Capture the cell that displays the provided text and extract its (X, Y) central coordinate. 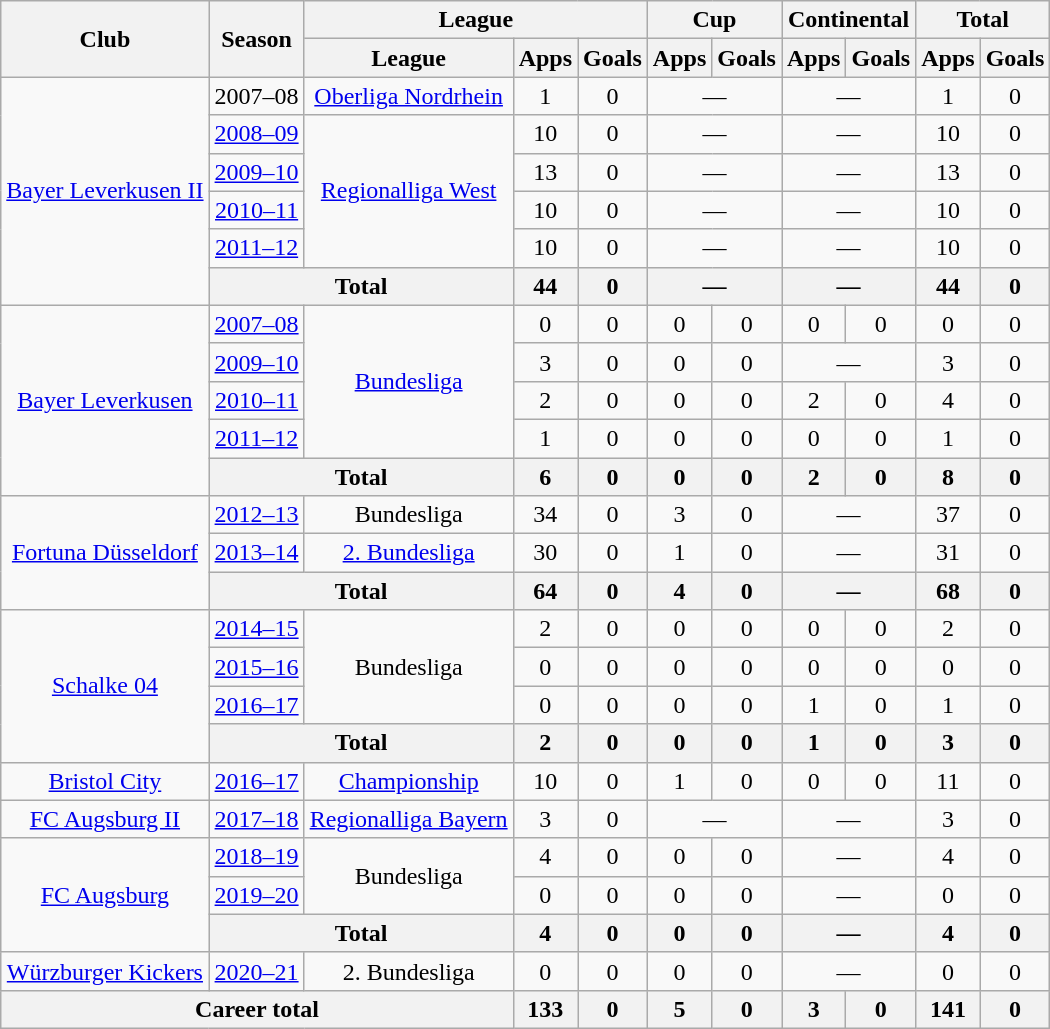
Regionalliga Bayern (408, 819)
Championship (408, 781)
64 (545, 591)
Oberliga Nordrhein (408, 96)
2013–14 (256, 553)
2012–13 (256, 515)
FC Augsburg II (105, 819)
FC Augsburg (105, 895)
Bayer Leverkusen II (105, 191)
2008–09 (256, 134)
37 (948, 515)
Continental (849, 20)
11 (948, 781)
Club (105, 39)
Regionalliga West (408, 191)
2017–18 (256, 819)
8 (948, 477)
31 (948, 553)
Fortuna Düsseldorf (105, 553)
6 (545, 477)
5 (679, 1009)
2018–19 (256, 857)
2020–21 (256, 971)
133 (545, 1009)
2014–15 (256, 629)
Cup (714, 20)
Schalke 04 (105, 686)
Career total (257, 1009)
Würzburger Kickers (105, 971)
68 (948, 591)
141 (948, 1009)
34 (545, 515)
2019–20 (256, 895)
2015–16 (256, 667)
30 (545, 553)
Bristol City (105, 781)
Bayer Leverkusen (105, 400)
Season (256, 39)
